Locate the cell with the specified text and output its [x, y] center coordinate. 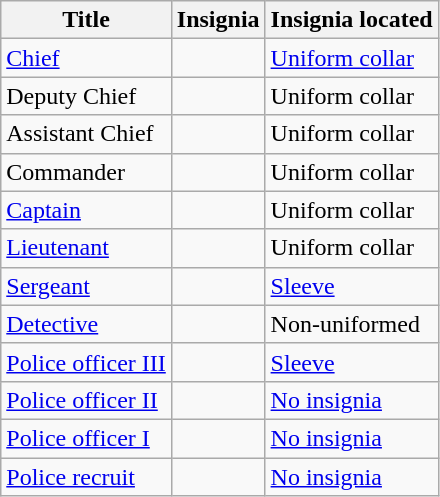
Assistant Chief [86, 134]
Commander [86, 172]
Sergeant [86, 286]
Detective [86, 324]
Insignia located [352, 20]
Lieutenant [86, 248]
Insignia [218, 20]
Chief [86, 58]
Deputy Chief [86, 96]
Police officer I [86, 438]
Non-uniformed [352, 324]
Title [86, 20]
Police officer II [86, 400]
Captain [86, 210]
Police officer III [86, 362]
Police recruit [86, 477]
